Capture the cell that displays the provided text and extract its [X, Y] central coordinate. 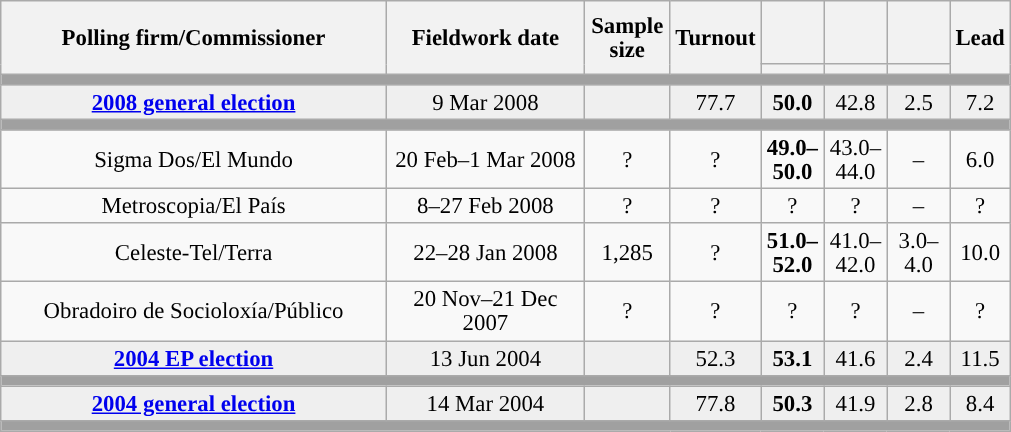
41.9 [856, 404]
41.0–42.0 [856, 254]
43.0–44.0 [856, 160]
42.8 [856, 102]
Obradoiro de Socioloxía/Público [194, 312]
Celeste-Tel/Terra [194, 254]
53.1 [792, 358]
2008 general election [194, 102]
3.0–4.0 [918, 254]
Sigma Dos/El Mundo [194, 160]
14 Mar 2004 [485, 404]
1,285 [627, 254]
2004 EP election [194, 358]
8.4 [980, 404]
10.0 [980, 254]
20 Feb–1 Mar 2008 [485, 160]
Polling firm/Commissioner [194, 38]
Fieldwork date [485, 38]
13 Jun 2004 [485, 358]
2.4 [918, 358]
Lead [980, 38]
6.0 [980, 160]
8–27 Feb 2008 [485, 206]
7.2 [980, 102]
77.7 [716, 102]
50.0 [792, 102]
2.8 [918, 404]
2004 general election [194, 404]
9 Mar 2008 [485, 102]
50.3 [792, 404]
77.8 [716, 404]
Sample size [627, 38]
52.3 [716, 358]
22–28 Jan 2008 [485, 254]
Turnout [716, 38]
11.5 [980, 358]
49.0–50.0 [792, 160]
51.0–52.0 [792, 254]
41.6 [856, 358]
2.5 [918, 102]
Metroscopia/El País [194, 206]
20 Nov–21 Dec 2007 [485, 312]
